Identify which cell holds the provided text, then report its [x, y] central coordinate. 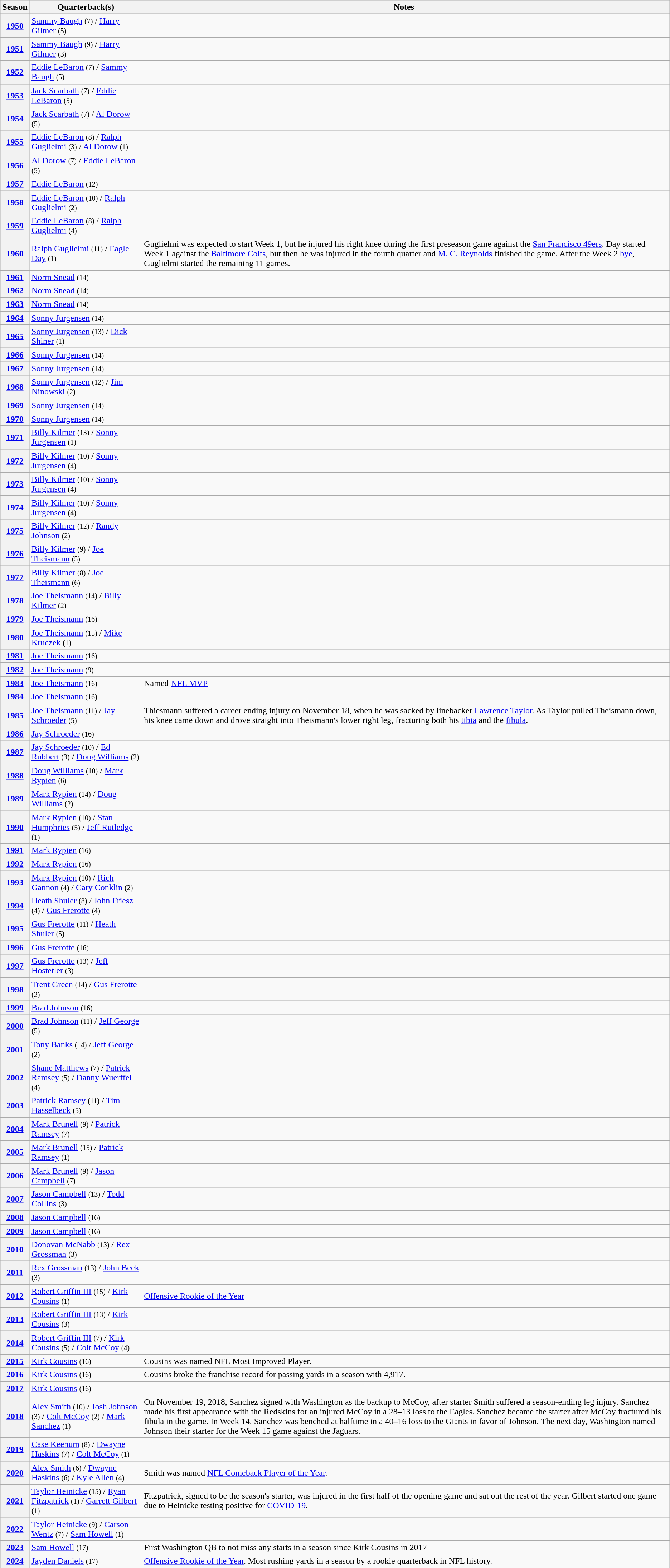
1995 [15, 929]
Tony Banks (14) / Jeff George (2) [86, 1049]
First Washington QB to not miss any starts in a season since Kirk Cousins in 2017 [404, 1547]
Brad Johnson (16) [86, 1008]
Robert Griffin III (15) / Kirk Cousins (1) [86, 1296]
2018 [15, 1417]
Joe Theismann (14) / Billy Kilmer (2) [86, 601]
Eddie LeBaron (10) / Ralph Guglielmi (2) [86, 202]
Jay Schroeder (10) / Ed Rubbert (3) / Doug Williams (2) [86, 752]
1999 [15, 1008]
2003 [15, 1106]
Doug Williams (10) / Mark Rypien (6) [86, 776]
Billy Kilmer (12) / Randy Johnson (2) [86, 531]
2009 [15, 1231]
Notes [404, 7]
Donovan McNabb (13) / Rex Grossman (3) [86, 1250]
Patrick Ramsey (11) / Tim Hasselbeck (5) [86, 1106]
Rex Grossman (13) / John Beck (3) [86, 1273]
1984 [15, 697]
2002 [15, 1077]
2012 [15, 1296]
Taylor Heinicke (15) / Ryan Fitzpatrick (1) / Garrett Gilbert (1) [86, 1501]
2014 [15, 1343]
Cousins was named NFL Most Improved Player. [404, 1361]
2019 [15, 1449]
1954 [15, 119]
1962 [15, 291]
1963 [15, 304]
Sammy Baugh (9) / Harry Gilmer (3) [86, 49]
1969 [15, 405]
Jack Scarbath (7) / Eddie LeBaron (5) [86, 95]
Eddie LeBaron (12) [86, 184]
1951 [15, 49]
1996 [15, 947]
2015 [15, 1361]
Season [15, 7]
Gus Frerotte (11) / Heath Shuler (5) [86, 929]
1983 [15, 683]
2020 [15, 1472]
1998 [15, 989]
Mark Brunell (9) / Jason Campbell (7) [86, 1175]
Named NFL MVP [404, 683]
Eddie LeBaron (7) / Sammy Baugh (5) [86, 72]
Alex Smith (10) / Josh Johnson (3) / Colt McCoy (2) / Mark Sanchez (1) [86, 1417]
Smith was named NFL Comeback Player of the Year. [404, 1472]
Sonny Jurgensen (13) / Dick Shiner (1) [86, 337]
1987 [15, 752]
Joe Theismann (15) / Mike Kruczek (1) [86, 637]
1957 [15, 184]
Robert Griffin III (7) / Kirk Cousins (5) / Colt McCoy (4) [86, 1343]
1950 [15, 26]
Trent Green (14) / Gus Frerotte (2) [86, 989]
1974 [15, 507]
2001 [15, 1049]
1956 [15, 165]
Taylor Heinicke (9) / Carson Wentz (7) / Sam Howell (1) [86, 1529]
1989 [15, 799]
1991 [15, 850]
1953 [15, 95]
Robert Griffin III (13) / Kirk Cousins (3) [86, 1319]
1992 [15, 864]
1970 [15, 419]
1994 [15, 906]
1973 [15, 484]
1981 [15, 656]
1977 [15, 577]
1993 [15, 882]
2000 [15, 1026]
1988 [15, 776]
1979 [15, 619]
Heath Shuler (8) / John Friesz (4) / Gus Frerotte (4) [86, 906]
1968 [15, 387]
Mark Brunell (9) / Patrick Ramsey (7) [86, 1129]
Joe Theismann (11) / Jay Schroeder (5) [86, 715]
1955 [15, 142]
Jayden Daniels (17) [86, 1561]
Al Dorow (7) / Eddie LeBaron (5) [86, 165]
Jack Scarbath (7) / Al Dorow (5) [86, 119]
Mark Rypien (10) / Rich Gannon (4) / Cary Conklin (2) [86, 882]
2005 [15, 1152]
Quarterback(s) [86, 7]
1959 [15, 226]
2011 [15, 1273]
1990 [15, 827]
1985 [15, 715]
Jason Campbell (13) / Todd Collins (3) [86, 1199]
1972 [15, 460]
2017 [15, 1388]
1964 [15, 318]
2006 [15, 1175]
1997 [15, 966]
2016 [15, 1375]
Offensive Rookie of the Year. Most rushing yards in a season by a rookie quarterback in NFL history. [404, 1561]
2024 [15, 1561]
Billy Kilmer (13) / Sonny Jurgensen (1) [86, 438]
1980 [15, 637]
1966 [15, 355]
Jay Schroeder (16) [86, 734]
Eddie LeBaron (8) / Ralph Guglielmi (4) [86, 226]
Billy Kilmer (9) / Joe Theismann (5) [86, 554]
Billy Kilmer (8) / Joe Theismann (6) [86, 577]
2023 [15, 1547]
2021 [15, 1501]
Offensive Rookie of the Year [404, 1296]
1971 [15, 438]
Mark Rypien (14) / Doug Williams (2) [86, 799]
Gus Frerotte (13) / Jeff Hostetler (3) [86, 966]
1975 [15, 531]
Alex Smith (6) / Dwayne Haskins (6) / Kyle Allen (4) [86, 1472]
2007 [15, 1199]
Sonny Jurgensen (12) / Jim Ninowski (2) [86, 387]
Mark Brunell (15) / Patrick Ramsey (1) [86, 1152]
Brad Johnson (11) / Jeff George (5) [86, 1026]
1978 [15, 601]
2010 [15, 1250]
Sammy Baugh (7) / Harry Gilmer (5) [86, 26]
Shane Matthews (7) / Patrick Ramsey (5) / Danny Wuerffel (4) [86, 1077]
1982 [15, 670]
Ralph Guglielmi (11) / Eagle Day (1) [86, 254]
1965 [15, 337]
1952 [15, 72]
Joe Theismann (9) [86, 670]
2013 [15, 1319]
1967 [15, 368]
2008 [15, 1217]
2004 [15, 1129]
Case Keenum (8) / Dwayne Haskins (7) / Colt McCoy (1) [86, 1449]
Mark Rypien (10) / Stan Humphries (5) / Jeff Rutledge (1) [86, 827]
1986 [15, 734]
Sam Howell (17) [86, 1547]
1976 [15, 554]
Gus Frerotte (16) [86, 947]
2022 [15, 1529]
1961 [15, 277]
1960 [15, 254]
Eddie LeBaron (8) / Ralph Guglielmi (3) / Al Dorow (1) [86, 142]
Cousins broke the franchise record for passing yards in a season with 4,917. [404, 1375]
1958 [15, 202]
